Return [X, Y] of the center of cell containing provided text 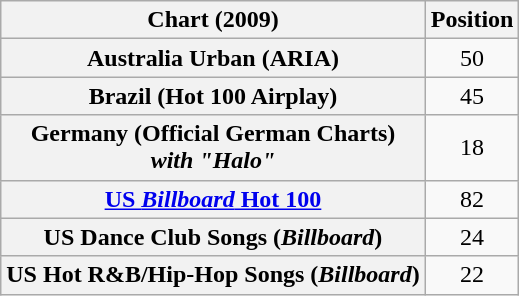
Germany (Official German Charts)with "Halo" [213, 148]
Position [472, 20]
45 [472, 96]
US Billboard Hot 100 [213, 199]
Chart (2009) [213, 20]
22 [472, 275]
Brazil (Hot 100 Airplay) [213, 96]
US Dance Club Songs (Billboard) [213, 237]
50 [472, 58]
18 [472, 148]
US Hot R&B/Hip-Hop Songs (Billboard) [213, 275]
24 [472, 237]
82 [472, 199]
Australia Urban (ARIA) [213, 58]
